Identify which cell holds the provided text, then report its [X, Y] central coordinate. 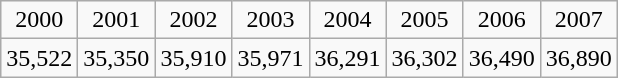
2004 [348, 20]
2000 [40, 20]
2006 [502, 20]
2005 [424, 20]
36,302 [424, 58]
36,490 [502, 58]
35,971 [270, 58]
2001 [116, 20]
36,291 [348, 58]
35,522 [40, 58]
2002 [194, 20]
2007 [578, 20]
36,890 [578, 58]
2003 [270, 20]
35,350 [116, 58]
35,910 [194, 58]
